Identify which cell holds the provided text, then report its (x, y) central coordinate. 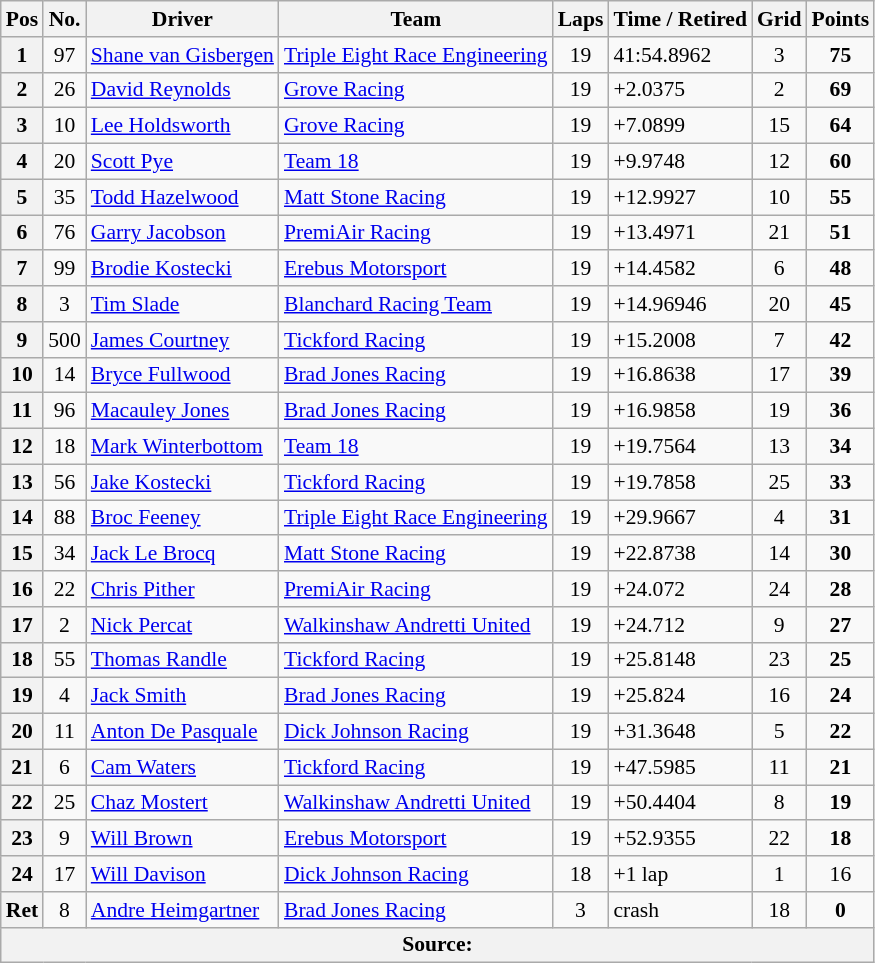
27 (841, 625)
+19.7564 (680, 447)
Shane van Gisbergen (182, 55)
+24.712 (680, 625)
Nick Percat (182, 625)
David Reynolds (182, 90)
Grid (780, 19)
+16.8638 (680, 375)
Driver (182, 19)
Mark Winterbottom (182, 447)
Pos (22, 19)
56 (64, 482)
Macauley Jones (182, 411)
26 (64, 90)
Team (416, 19)
+12.9927 (680, 197)
48 (841, 269)
+13.4971 (680, 233)
64 (841, 126)
+25.824 (680, 696)
33 (841, 482)
Will Davison (182, 874)
+47.5985 (680, 767)
+9.9748 (680, 162)
Blanchard Racing Team (416, 304)
+1 lap (680, 874)
Brodie Kostecki (182, 269)
Source: (438, 945)
crash (680, 910)
28 (841, 589)
45 (841, 304)
Thomas Randle (182, 660)
Tim Slade (182, 304)
500 (64, 340)
60 (841, 162)
+15.2008 (680, 340)
+24.072 (680, 589)
+14.4582 (680, 269)
Chaz Mostert (182, 803)
James Courtney (182, 340)
41:54.8962 (680, 55)
36 (841, 411)
39 (841, 375)
Points (841, 19)
Garry Jacobson (182, 233)
51 (841, 233)
+31.3648 (680, 732)
Ret (22, 910)
Andre Heimgartner (182, 910)
Scott Pye (182, 162)
+29.9667 (680, 518)
Chris Pither (182, 589)
75 (841, 55)
31 (841, 518)
Will Brown (182, 839)
Jack Smith (182, 696)
Jack Le Brocq (182, 554)
88 (64, 518)
0 (841, 910)
+22.8738 (680, 554)
Bryce Fullwood (182, 375)
99 (64, 269)
Todd Hazelwood (182, 197)
Time / Retired (680, 19)
Broc Feeney (182, 518)
No. (64, 19)
+14.96946 (680, 304)
30 (841, 554)
Cam Waters (182, 767)
+50.4404 (680, 803)
+19.7858 (680, 482)
35 (64, 197)
+25.8148 (680, 660)
+2.0375 (680, 90)
+52.9355 (680, 839)
Jake Kostecki (182, 482)
96 (64, 411)
Laps (581, 19)
42 (841, 340)
97 (64, 55)
Anton De Pasquale (182, 732)
+7.0899 (680, 126)
Lee Holdsworth (182, 126)
+16.9858 (680, 411)
69 (841, 90)
76 (64, 233)
